Scan for the cell matching the given text and deliver its [X, Y] coordinate at center. 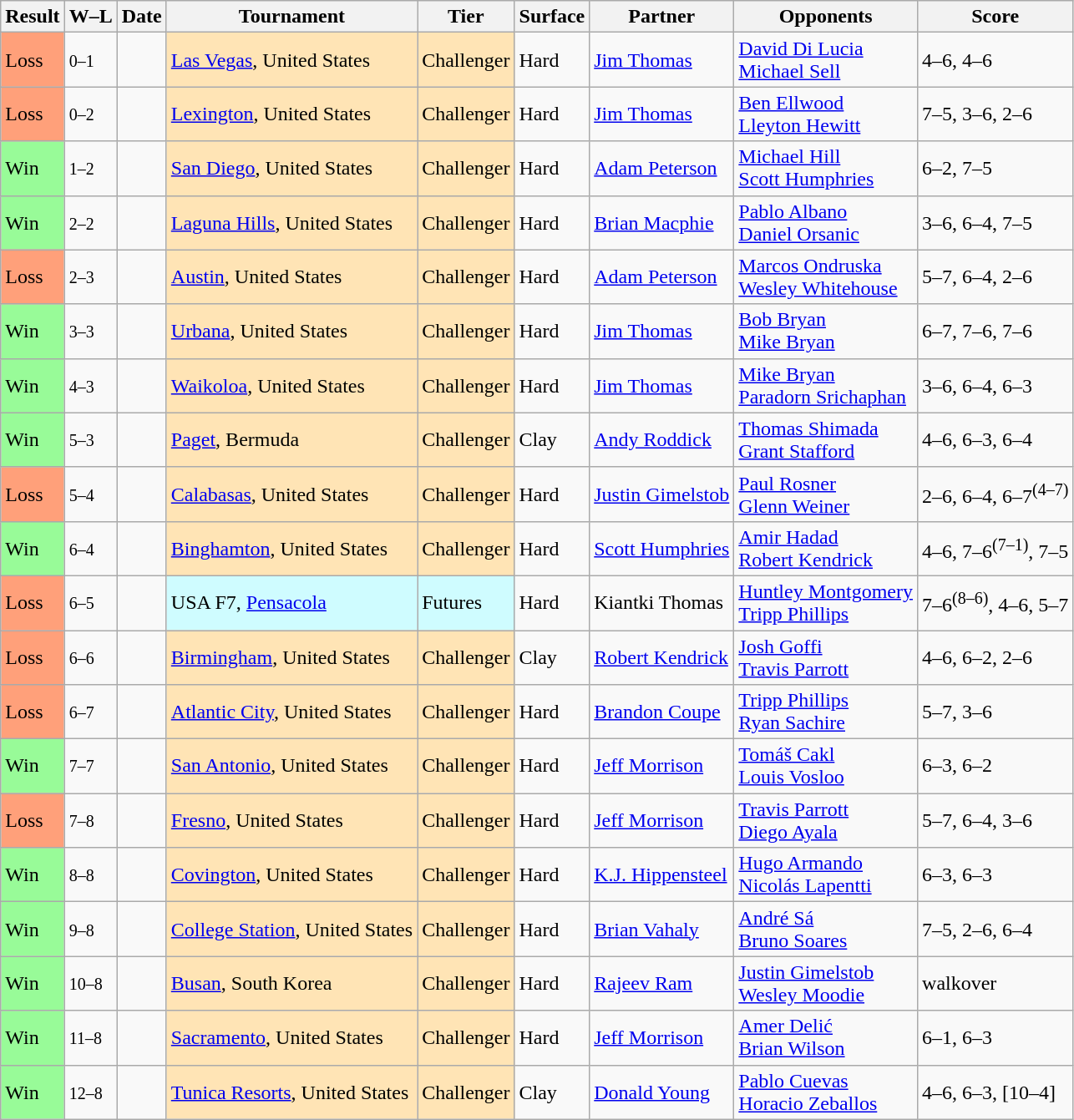
André Sá Bruno Soares [826, 929]
Tripp Phillips Ryan Sachire [826, 712]
Amir Hadad Robert Kendrick [826, 548]
Paul Rosner Glenn Weiner [826, 494]
6–6 [90, 656]
Brian Macphie [661, 222]
walkover [995, 984]
David Di Lucia Michael Sell [826, 60]
12–8 [90, 1092]
Pablo Cuevas Horacio Zeballos [826, 1092]
4–3 [90, 386]
Brandon Coupe [661, 712]
4–6, 6–3, [10–4] [995, 1092]
2–2 [90, 222]
6–5 [90, 603]
0–2 [90, 114]
Laguna Hills, United States [291, 222]
Mike Bryan Paradorn Srichaphan [826, 386]
Fresno, United States [291, 820]
Robert Kendrick [661, 656]
2–6, 6–4, 6–7(4–7) [995, 494]
Tunica Resorts, United States [291, 1092]
Thomas Shimada Grant Stafford [826, 439]
7–6(8–6), 4–6, 5–7 [995, 603]
7–8 [90, 820]
2–3 [90, 277]
Futures [466, 603]
11–8 [90, 1037]
6–1, 6–3 [995, 1037]
Huntley Montgomery Tripp Phillips [826, 603]
Score [995, 17]
Tier [466, 17]
Bob Bryan Mike Bryan [826, 331]
Brian Vahaly [661, 929]
8–8 [90, 875]
Calabasas, United States [291, 494]
Binghamton, United States [291, 548]
Result [33, 17]
3–6, 6–4, 7–5 [995, 222]
W–L [90, 17]
K.J. Hippensteel [661, 875]
Busan, South Korea [291, 984]
4–6, 7–6(7–1), 7–5 [995, 548]
Austin, United States [291, 277]
Michael Hill Scott Humphries [826, 169]
5–4 [90, 494]
3–6, 6–4, 6–3 [995, 386]
Justin Gimelstob Wesley Moodie [826, 984]
7–5, 2–6, 6–4 [995, 929]
4–6, 6–2, 2–6 [995, 656]
Kiantki Thomas [661, 603]
Covington, United States [291, 875]
Surface [552, 17]
Birmingham, United States [291, 656]
Paget, Bermuda [291, 439]
Andy Roddick [661, 439]
Hugo Armando Nicolás Lapentti [826, 875]
San Diego, United States [291, 169]
6–7, 7–6, 7–6 [995, 331]
Urbana, United States [291, 331]
Travis Parrott Diego Ayala [826, 820]
4–6, 6–3, 6–4 [995, 439]
6–4 [90, 548]
6–7 [90, 712]
College Station, United States [291, 929]
Pablo Albano Daniel Orsanic [826, 222]
4–6, 4–6 [995, 60]
Las Vegas, United States [291, 60]
Scott Humphries [661, 548]
Marcos Ondruska Wesley Whitehouse [826, 277]
3–3 [90, 331]
5–7, 6–4, 2–6 [995, 277]
Rajeev Ram [661, 984]
10–8 [90, 984]
Partner [661, 17]
Donald Young [661, 1092]
Tomáš Cakl Louis Vosloo [826, 767]
6–2, 7–5 [995, 169]
5–7, 6–4, 3–6 [995, 820]
5–3 [90, 439]
7–5, 3–6, 2–6 [995, 114]
Lexington, United States [291, 114]
Date [142, 17]
Waikoloa, United States [291, 386]
5–7, 3–6 [995, 712]
Tournament [291, 17]
7–7 [90, 767]
Atlantic City, United States [291, 712]
6–3, 6–3 [995, 875]
Justin Gimelstob [661, 494]
Amer Delić Brian Wilson [826, 1037]
San Antonio, United States [291, 767]
1–2 [90, 169]
Josh Goffi Travis Parrott [826, 656]
9–8 [90, 929]
6–3, 6–2 [995, 767]
0–1 [90, 60]
USA F7, Pensacola [291, 603]
Sacramento, United States [291, 1037]
Ben Ellwood Lleyton Hewitt [826, 114]
Opponents [826, 17]
